Return the (X, Y) coordinate for the center point of the cell that contains the specified text.  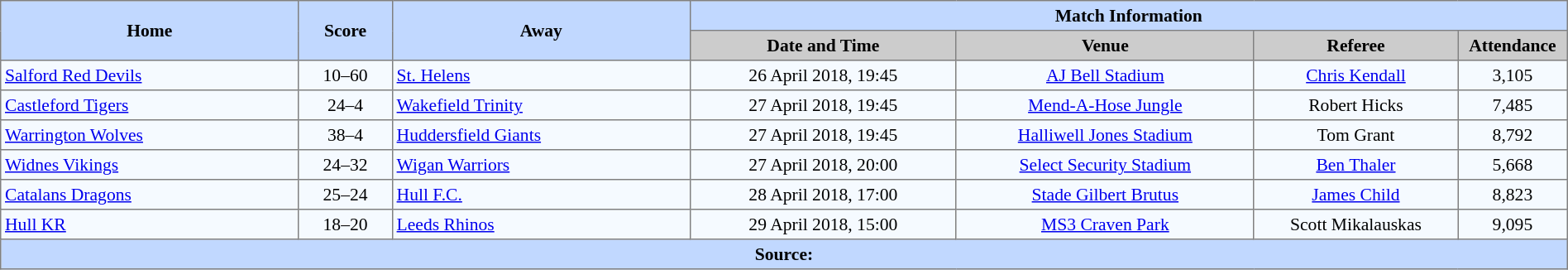
Widnes Vikings (150, 165)
Halliwell Jones Stadium (1105, 135)
Venue (1105, 46)
Salford Red Devils (150, 75)
38–4 (346, 135)
Catalans Dragons (150, 195)
Hull F.C. (541, 195)
MS3 Craven Park (1105, 224)
Wakefield Trinity (541, 105)
Attendance (1513, 46)
Stade Gilbert Brutus (1105, 195)
26 April 2018, 19:45 (823, 75)
Hull KR (150, 224)
Tom Grant (1355, 135)
24–4 (346, 105)
Castleford Tigers (150, 105)
28 April 2018, 17:00 (823, 195)
Match Information (1128, 16)
St. Helens (541, 75)
9,095 (1513, 224)
Ben Thaler (1355, 165)
AJ Bell Stadium (1105, 75)
Mend-A-Hose Jungle (1105, 105)
Wigan Warriors (541, 165)
24–32 (346, 165)
27 April 2018, 20:00 (823, 165)
Referee (1355, 46)
Chris Kendall (1355, 75)
Huddersfield Giants (541, 135)
25–24 (346, 195)
8,792 (1513, 135)
Date and Time (823, 46)
Select Security Stadium (1105, 165)
10–60 (346, 75)
Warrington Wolves (150, 135)
Robert Hicks (1355, 105)
3,105 (1513, 75)
Home (150, 31)
James Child (1355, 195)
29 April 2018, 15:00 (823, 224)
Leeds Rhinos (541, 224)
7,485 (1513, 105)
Score (346, 31)
5,668 (1513, 165)
18–20 (346, 224)
Away (541, 31)
Source: (784, 254)
8,823 (1513, 195)
Scott Mikalauskas (1355, 224)
